Output the (X, Y) coordinate of the center of the cell containing the given text.  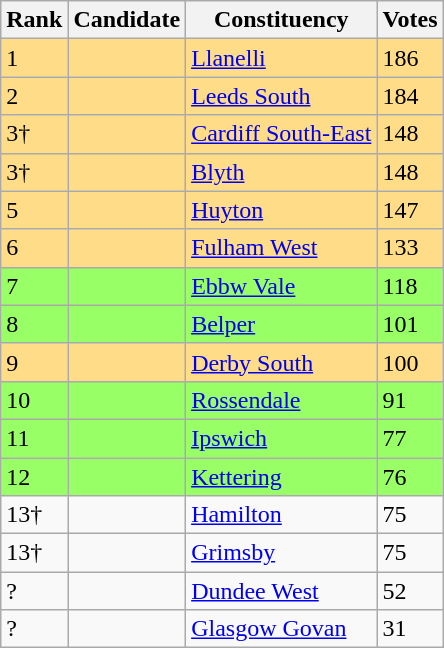
Cardiff South-East (282, 134)
Rossendale (282, 400)
Grimsby (282, 553)
Glasgow Govan (282, 629)
77 (410, 438)
5 (34, 210)
Belper (282, 324)
31 (410, 629)
7 (34, 286)
Ipswich (282, 438)
Llanelli (282, 58)
12 (34, 477)
Hamilton (282, 515)
10 (34, 400)
101 (410, 324)
Dundee West (282, 591)
6 (34, 248)
Fulham West (282, 248)
1 (34, 58)
76 (410, 477)
147 (410, 210)
9 (34, 362)
Huyton (282, 210)
Ebbw Vale (282, 286)
Candidate (127, 20)
Derby South (282, 362)
2 (34, 96)
100 (410, 362)
Blyth (282, 172)
Votes (410, 20)
Leeds South (282, 96)
184 (410, 96)
118 (410, 286)
11 (34, 438)
133 (410, 248)
Constituency (282, 20)
Rank (34, 20)
52 (410, 591)
91 (410, 400)
8 (34, 324)
186 (410, 58)
Kettering (282, 477)
